For the text-containing cell, return its midpoint in [x, y] coordinate format. 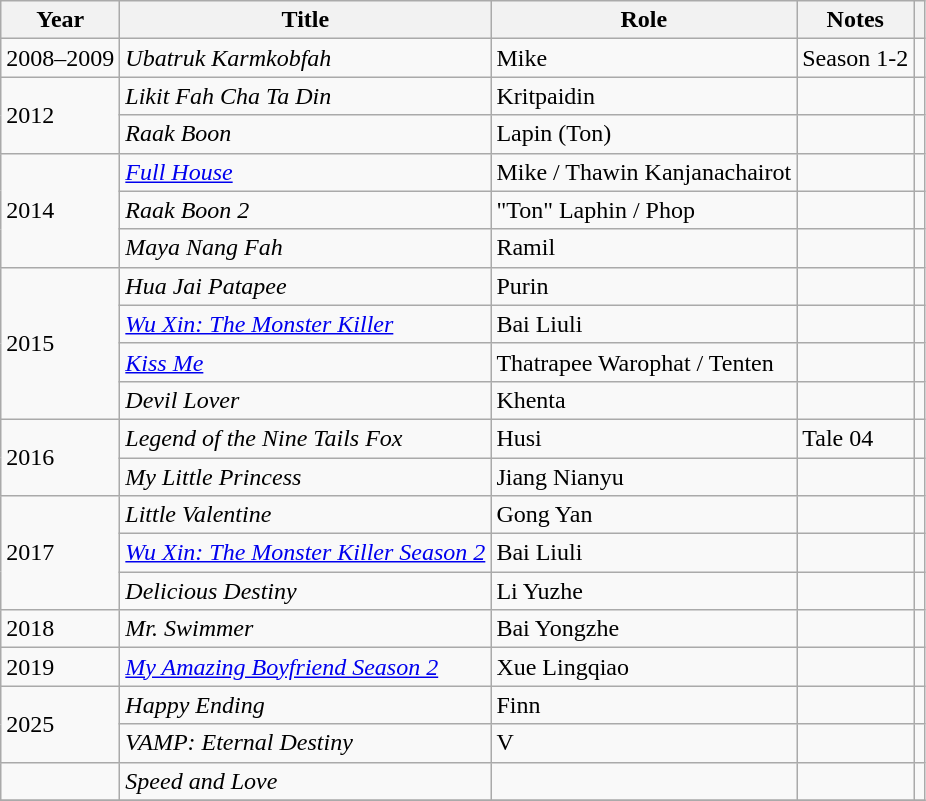
2015 [60, 343]
Xue Lingqiao [644, 667]
Season 1-2 [856, 58]
Wu Xin: The Monster Killer Season 2 [306, 553]
VAMP: Eternal Destiny [306, 743]
Likit Fah Cha Ta Din [306, 96]
2018 [60, 629]
My Amazing Boyfriend Season 2 [306, 667]
Lapin (Ton) [644, 134]
Ubatruk Karmkobfah [306, 58]
Li Yuzhe [644, 591]
Wu Xin: The Monster Killer [306, 324]
2008–2009 [60, 58]
Year [60, 20]
Notes [856, 20]
Raak Boon 2 [306, 210]
Title [306, 20]
2017 [60, 553]
2012 [60, 115]
Tale 04 [856, 438]
Ramil [644, 248]
Raak Boon [306, 134]
Bai Yongzhe [644, 629]
"Ton" Laphin / Phop [644, 210]
Purin [644, 286]
Role [644, 20]
Maya Nang Fah [306, 248]
Mike [644, 58]
Thatrapee Warophat / Tenten [644, 362]
Delicious Destiny [306, 591]
Husi [644, 438]
Khenta [644, 400]
2019 [60, 667]
Finn [644, 705]
Mike / Thawin Kanjanachairot [644, 172]
Hua Jai Patapee [306, 286]
Kiss Me [306, 362]
Little Valentine [306, 515]
Legend of the Nine Tails Fox [306, 438]
My Little Princess [306, 477]
Devil Lover [306, 400]
Happy Ending [306, 705]
Kritpaidin [644, 96]
V [644, 743]
2025 [60, 724]
Full House [306, 172]
Mr. Swimmer [306, 629]
Gong Yan [644, 515]
Jiang Nianyu [644, 477]
Speed and Love [306, 781]
2016 [60, 457]
2014 [60, 210]
